Detect which cell encompasses the target text, then output its (x, y) center coordinate. 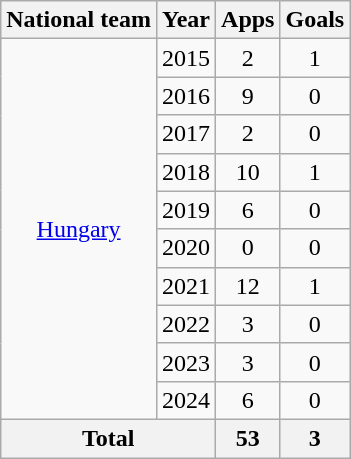
Apps (248, 20)
2018 (186, 172)
Goals (315, 20)
53 (248, 438)
12 (248, 286)
2017 (186, 134)
Total (108, 438)
2023 (186, 362)
2019 (186, 210)
2020 (186, 248)
10 (248, 172)
2016 (186, 96)
Hungary (79, 230)
2021 (186, 286)
Year (186, 20)
9 (248, 96)
National team (79, 20)
2024 (186, 400)
2015 (186, 58)
2022 (186, 324)
